Scan for the cell matching the given text and deliver its [X, Y] coordinate at center. 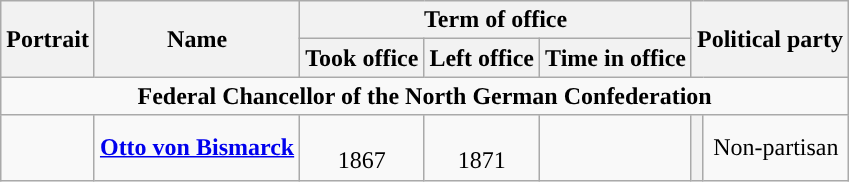
Left office [482, 58]
Term of office [496, 20]
Federal Chancellor of the North German Confederation [425, 96]
Political party [770, 39]
Time in office [616, 58]
1871 [482, 148]
1867 [362, 148]
Name [196, 39]
Non-partisan [776, 148]
Portrait [48, 39]
Otto von Bismarck [196, 148]
Took office [362, 58]
